Scan for the cell matching the given text and deliver its (X, Y) coordinate at center. 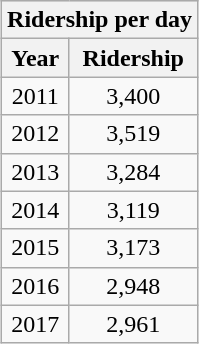
2014 (36, 210)
Ridership per day (100, 20)
2013 (36, 172)
3,519 (134, 134)
Ridership (134, 58)
3,173 (134, 248)
3,119 (134, 210)
2012 (36, 134)
2017 (36, 324)
2,948 (134, 286)
2,961 (134, 324)
2016 (36, 286)
2011 (36, 96)
2015 (36, 248)
3,284 (134, 172)
3,400 (134, 96)
Year (36, 58)
